Search for the cell housing the specified text and yield its [X, Y] center coordinate. 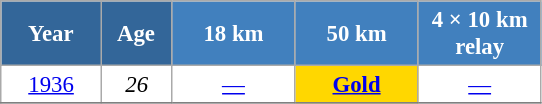
Year [52, 34]
Gold [356, 85]
26 [136, 85]
Age [136, 34]
1936 [52, 85]
18 km [234, 34]
4 × 10 km relay [480, 34]
50 km [356, 34]
